From the cell containing the given text, extract its center point as [X, Y] coordinate. 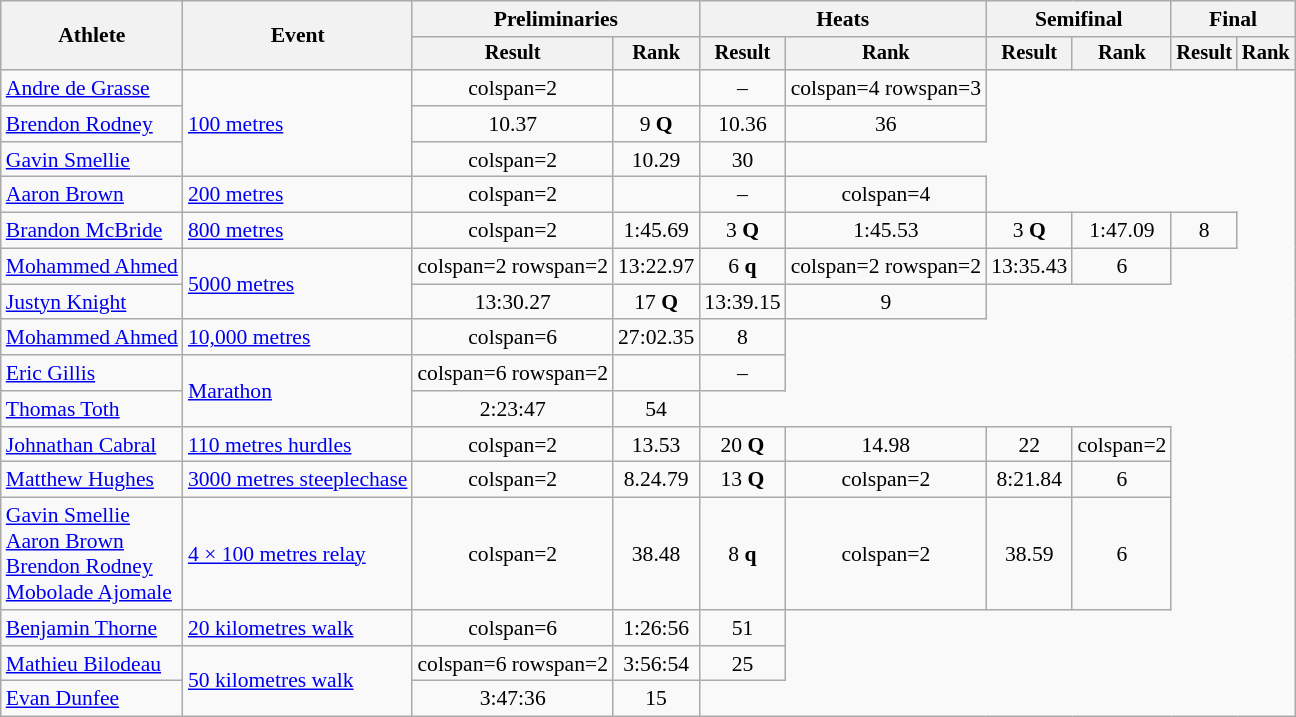
Eric Gillis [92, 373]
1:26:56 [656, 628]
Event [298, 36]
Mathieu Bilodeau [92, 664]
Gavin Smellie [92, 160]
13:30.27 [512, 302]
50 kilometres walk [298, 682]
110 metres hurdles [298, 445]
27:02.35 [656, 338]
Thomas Toth [92, 409]
15 [656, 699]
200 metres [298, 195]
Andre de Grasse [92, 88]
22 [1029, 445]
colspan=4 [886, 195]
Benjamin Thorne [92, 628]
Heats [842, 19]
10,000 metres [298, 338]
13:39.15 [742, 302]
8.24.79 [656, 480]
Gavin SmellieAaron BrownBrendon RodneyMobolade Ajomale [92, 554]
38.59 [1029, 554]
Athlete [92, 36]
9 Q [656, 124]
Evan Dunfee [92, 699]
8:21.84 [1029, 480]
13.53 [656, 445]
1:47.09 [1122, 231]
10.37 [512, 124]
3000 metres steeplechase [298, 480]
8 q [742, 554]
Brendon Rodney [92, 124]
25 [742, 664]
5000 metres [298, 284]
51 [742, 628]
36 [886, 124]
38.48 [656, 554]
Marathon [298, 390]
20 kilometres walk [298, 628]
3:47:36 [512, 699]
14.98 [886, 445]
54 [656, 409]
10.29 [656, 160]
Matthew Hughes [92, 480]
13 Q [742, 480]
13:22.97 [656, 267]
100 metres [298, 124]
Brandon McBride [92, 231]
30 [742, 160]
6 q [742, 267]
Johnathan Cabral [92, 445]
colspan=4 rowspan=3 [886, 88]
1:45.69 [656, 231]
10.36 [742, 124]
Final [1232, 19]
4 × 100 metres relay [298, 554]
Aaron Brown [92, 195]
2:23:47 [512, 409]
17 Q [656, 302]
Preliminaries [556, 19]
Semifinal [1078, 19]
13:35.43 [1029, 267]
1:45.53 [886, 231]
20 Q [742, 445]
9 [886, 302]
3:56:54 [656, 664]
Justyn Knight [92, 302]
800 metres [298, 231]
